From the cell containing the given text, extract its center point as (X, Y) coordinate. 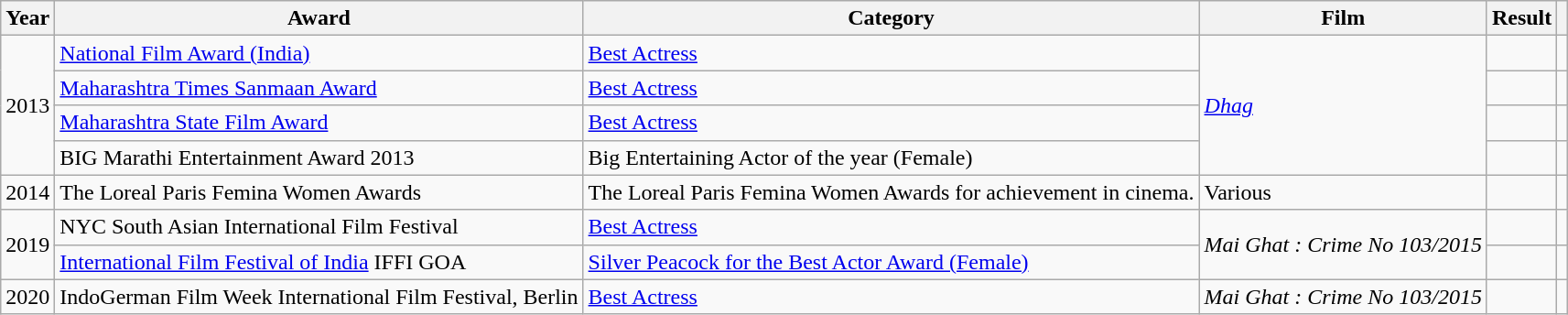
Silver Peacock for the Best Actor Award (Female) (892, 262)
Maharashtra Times Sanmaan Award (319, 88)
Various (1343, 192)
2019 (27, 244)
NYC South Asian International Film Festival (319, 227)
The Loreal Paris Femina Women Awards for achievement in cinema. (892, 192)
Result (1521, 18)
2014 (27, 192)
BIG Marathi Entertainment Award 2013 (319, 157)
Maharashtra State Film Award (319, 123)
The Loreal Paris Femina Women Awards (319, 192)
International Film Festival of India IFFI GOA (319, 262)
2013 (27, 105)
National Film Award (India) (319, 53)
2020 (27, 297)
Award (319, 18)
Category (892, 18)
Big Entertaining Actor of the year (Female) (892, 157)
Film (1343, 18)
Dhag (1343, 105)
IndoGerman Film Week International Film Festival, Berlin (319, 297)
Year (27, 18)
